Search for the cell housing the specified text and yield its [X, Y] center coordinate. 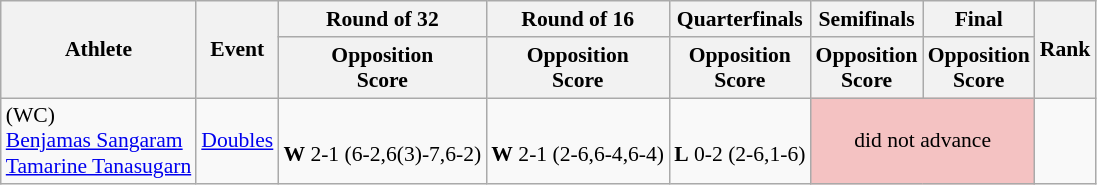
W 2-1 (2-6,6-4,6-4) [578, 142]
L 0-2 (2-6,1-6) [740, 142]
Rank [1066, 50]
Final [979, 19]
Round of 16 [578, 19]
(WC) Benjamas SangaramTamarine Tanasugarn [99, 142]
Doubles [237, 142]
Round of 32 [382, 19]
Event [237, 50]
did not advance [923, 142]
Semifinals [867, 19]
Quarterfinals [740, 19]
W 2-1 (6-2,6(3)-7,6-2) [382, 142]
Athlete [99, 50]
